Determine the (X, Y) coordinate at the center of the cell enclosing the given text.  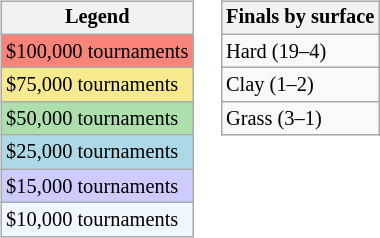
Legend (97, 18)
Finals by surface (300, 18)
Clay (1–2) (300, 85)
$10,000 tournaments (97, 220)
Grass (3–1) (300, 119)
$100,000 tournaments (97, 51)
$15,000 tournaments (97, 186)
Hard (19–4) (300, 51)
$50,000 tournaments (97, 119)
$75,000 tournaments (97, 85)
$25,000 tournaments (97, 152)
